Return the (x, y) coordinate for the center point of the cell that contains the specified text.  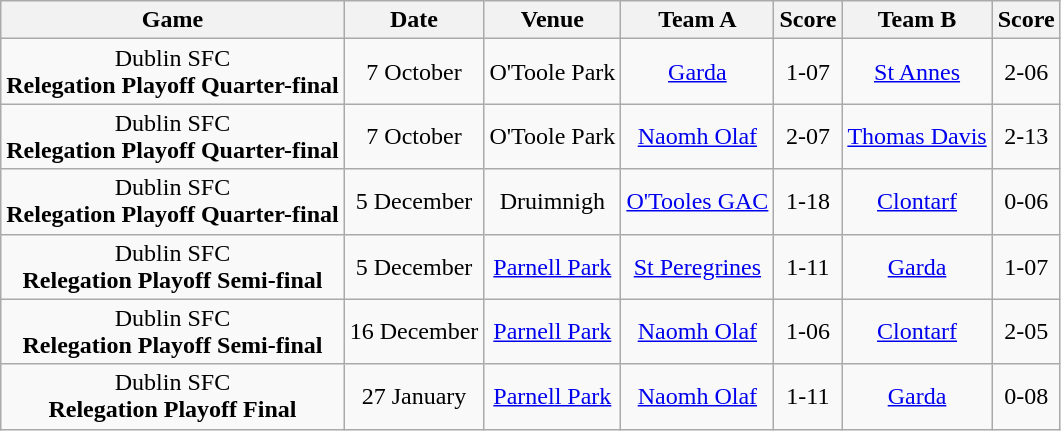
1-18 (808, 202)
0-08 (1026, 396)
Team B (917, 20)
16 December (414, 332)
Druimnigh (552, 202)
Dublin SFCRelegation Playoff Final (172, 396)
Team A (698, 20)
O'Tooles GAC (698, 202)
St Annes (917, 72)
0-06 (1026, 202)
St Peregrines (698, 266)
1-06 (808, 332)
27 January (414, 396)
Thomas Davis (917, 136)
2-05 (1026, 332)
2-06 (1026, 72)
2-07 (808, 136)
2-13 (1026, 136)
Venue (552, 20)
Date (414, 20)
Game (172, 20)
